Locate the cell with the specified text and output its (X, Y) center coordinate. 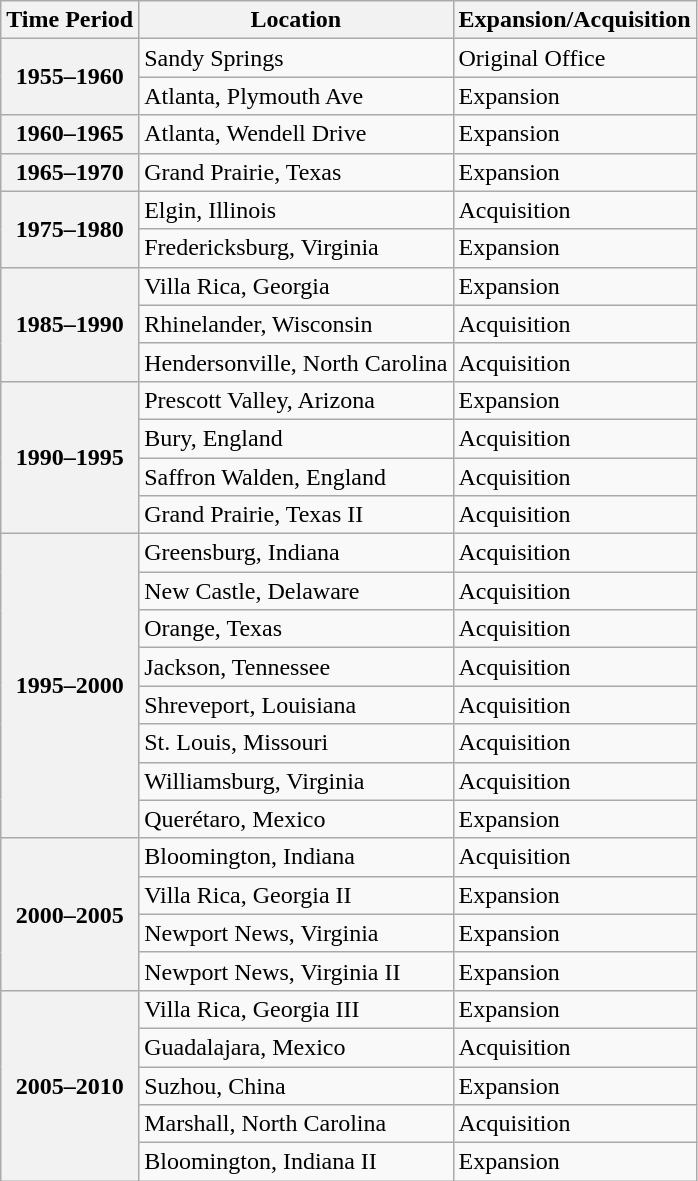
Rhinelander, Wisconsin (296, 324)
Newport News, Virginia II (296, 971)
Prescott Valley, Arizona (296, 400)
Villa Rica, Georgia II (296, 895)
Williamsburg, Virginia (296, 781)
Time Period (70, 20)
Marshall, North Carolina (296, 1124)
Bury, England (296, 438)
Grand Prairie, Texas (296, 172)
Expansion/Acquisition (574, 20)
Atlanta, Plymouth Ave (296, 96)
2000–2005 (70, 914)
1995–2000 (70, 686)
Guadalajara, Mexico (296, 1047)
Suzhou, China (296, 1085)
Orange, Texas (296, 629)
Elgin, Illinois (296, 210)
1965–1970 (70, 172)
Location (296, 20)
St. Louis, Missouri (296, 743)
Querétaro, Mexico (296, 819)
Shreveport, Louisiana (296, 705)
Villa Rica, Georgia (296, 286)
Fredericksburg, Virginia (296, 248)
Grand Prairie, Texas II (296, 515)
New Castle, Delaware (296, 591)
Villa Rica, Georgia III (296, 1009)
1990–1995 (70, 457)
Bloomington, Indiana II (296, 1162)
2005–2010 (70, 1085)
Hendersonville, North Carolina (296, 362)
Atlanta, Wendell Drive (296, 134)
1975–1980 (70, 229)
1960–1965 (70, 134)
Jackson, Tennessee (296, 667)
1955–1960 (70, 77)
Greensburg, Indiana (296, 553)
Original Office (574, 58)
Sandy Springs (296, 58)
Saffron Walden, England (296, 477)
1985–1990 (70, 324)
Newport News, Virginia (296, 933)
Bloomington, Indiana (296, 857)
